Output the (X, Y) coordinate of the center of the cell containing the given text.  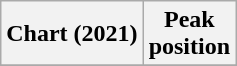
Peakposition (189, 34)
Chart (2021) (72, 34)
